Detect which cell encompasses the target text, then output its [x, y] center coordinate. 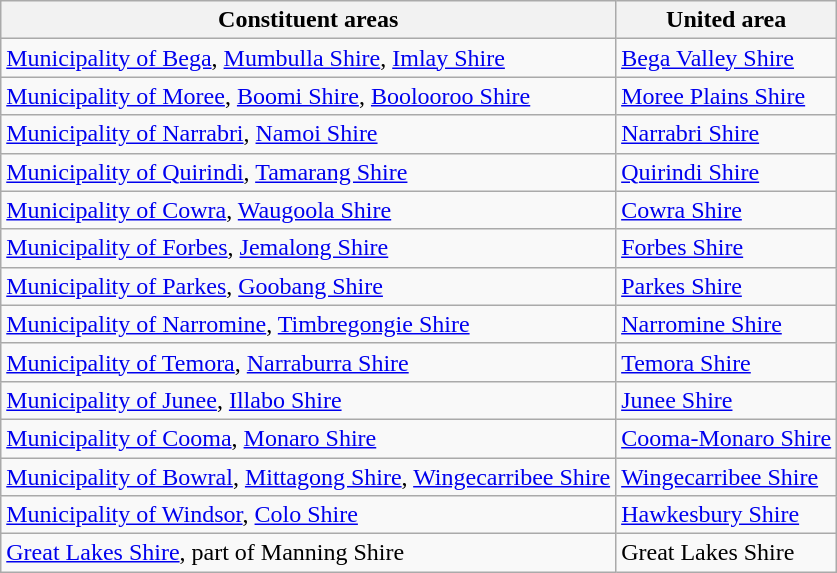
Municipality of Parkes, Goobang Shire [308, 286]
Wingecarribee Shire [726, 477]
Narrabri Shire [726, 134]
Municipality of Bowral, Mittagong Shire, Wingecarribee Shire [308, 477]
Temora Shire [726, 362]
Great Lakes Shire, part of Manning Shire [308, 553]
Quirindi Shire [726, 172]
Cooma-Monaro Shire [726, 438]
Narromine Shire [726, 324]
Junee Shire [726, 400]
Municipality of Quirindi, Tamarang Shire [308, 172]
United area [726, 20]
Municipality of Narromine, Timbregongie Shire [308, 324]
Municipality of Narrabri, Namoi Shire [308, 134]
Parkes Shire [726, 286]
Municipality of Moree, Boomi Shire, Boolooroo Shire [308, 96]
Hawkesbury Shire [726, 515]
Municipality of Forbes, Jemalong Shire [308, 248]
Moree Plains Shire [726, 96]
Municipality of Junee, Illabo Shire [308, 400]
Municipality of Windsor, Colo Shire [308, 515]
Municipality of Temora, Narraburra Shire [308, 362]
Forbes Shire [726, 248]
Municipality of Cowra, Waugoola Shire [308, 210]
Municipality of Cooma, Monaro Shire [308, 438]
Constituent areas [308, 20]
Cowra Shire [726, 210]
Great Lakes Shire [726, 553]
Municipality of Bega, Mumbulla Shire, Imlay Shire [308, 58]
Bega Valley Shire [726, 58]
